Output the [X, Y] coordinate of the center of the cell containing the given text.  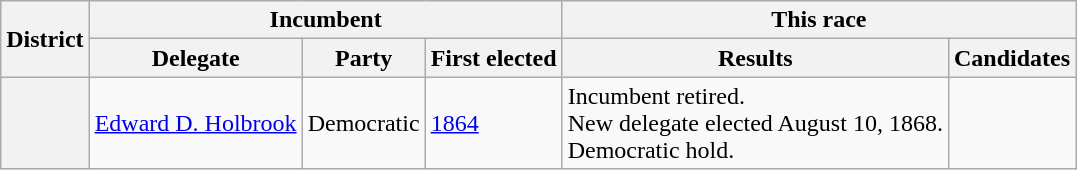
This race [818, 20]
Delegate [196, 58]
Edward D. Holbrook [196, 123]
Democratic [364, 123]
District [45, 39]
First elected [494, 58]
Candidates [1012, 58]
Results [755, 58]
Incumbent [326, 20]
1864 [494, 123]
Incumbent retired.New delegate elected August 10, 1868.Democratic hold. [755, 123]
Party [364, 58]
